Extract the (x, y) coordinate from the center of the cell holding the provided text.  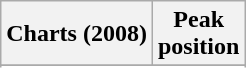
Peakposition (198, 34)
Charts (2008) (77, 34)
